Return (x, y) of the center of cell containing provided text 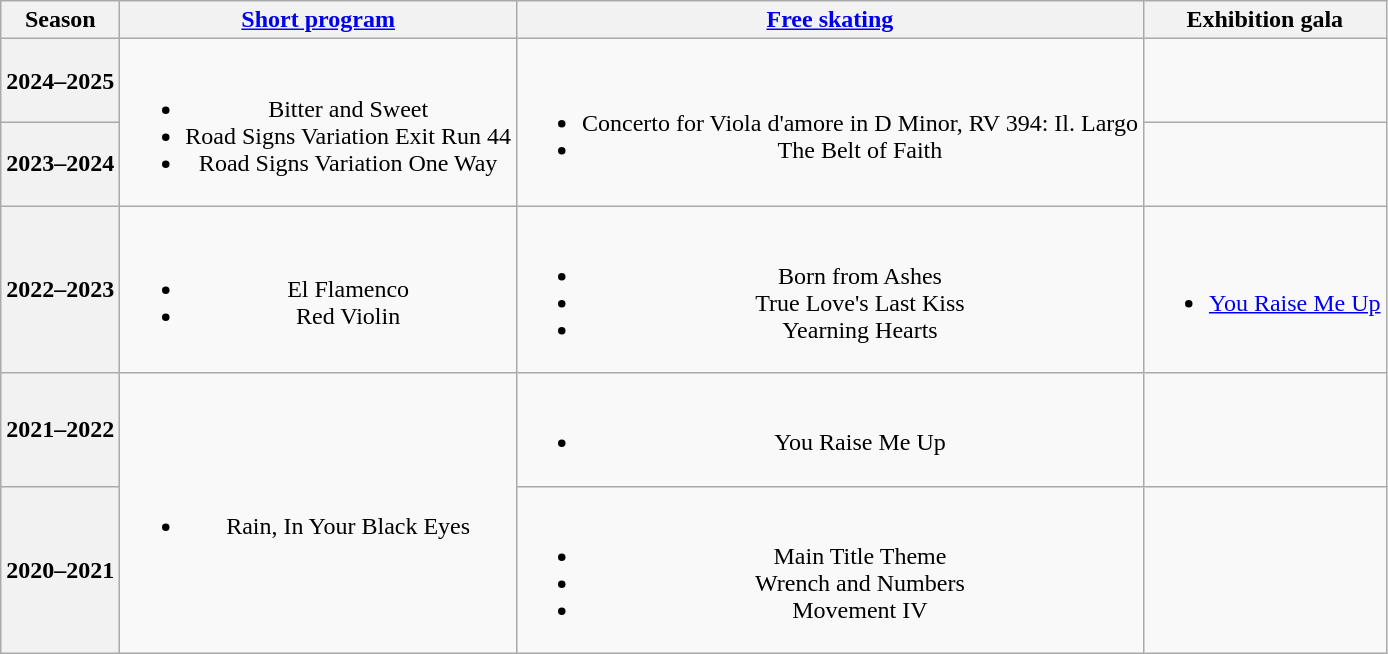
2022–2023 (60, 290)
Free skating (830, 20)
Main Title Theme Wrench and Numbers Movement IV (830, 570)
Exhibition gala (1264, 20)
Concerto for Viola d'amore in D Minor, RV 394: Il. Largo The Belt of Faith (830, 122)
El FlamencoRed Violin (318, 290)
2024–2025 (60, 81)
2023–2024 (60, 164)
2021–2022 (60, 430)
Short program (318, 20)
Season (60, 20)
Bitter and SweetRoad Signs Variation Exit Run 44Road Signs Variation One Way (318, 122)
Rain, In Your Black Eyes (318, 513)
Born from AshesTrue Love's Last KissYearning Hearts (830, 290)
2020–2021 (60, 570)
